Capture the cell that displays the provided text and extract its [x, y] central coordinate. 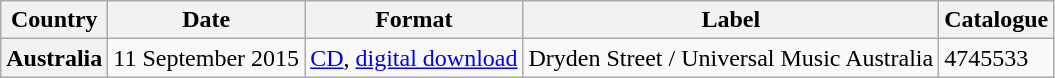
CD, digital download [414, 58]
Label [731, 20]
Dryden Street / Universal Music Australia [731, 58]
Date [206, 20]
Format [414, 20]
Catalogue [996, 20]
Australia [54, 58]
4745533 [996, 58]
Country [54, 20]
11 September 2015 [206, 58]
